Provide the (x, y) coordinate of the cell's center where the given text is located.  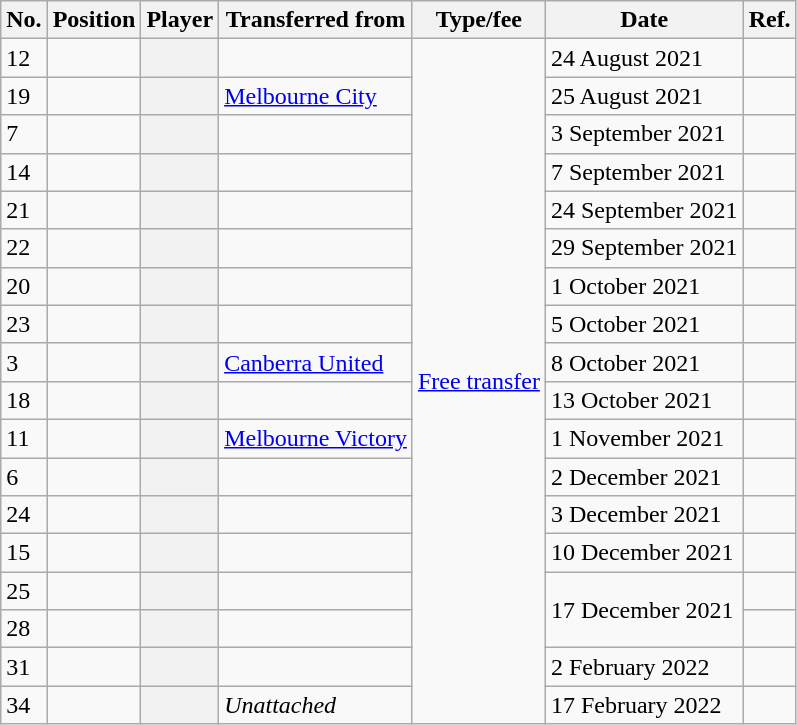
Melbourne Victory (316, 438)
29 September 2021 (644, 248)
34 (24, 705)
25 August 2021 (644, 96)
24 September 2021 (644, 210)
14 (24, 172)
12 (24, 58)
28 (24, 629)
3 September 2021 (644, 134)
2 December 2021 (644, 477)
Date (644, 20)
3 December 2021 (644, 515)
23 (24, 324)
No. (24, 20)
Free transfer (478, 382)
Player (180, 20)
15 (24, 553)
10 December 2021 (644, 553)
11 (24, 438)
31 (24, 667)
Position (94, 20)
Type/fee (478, 20)
17 February 2022 (644, 705)
21 (24, 210)
Unattached (316, 705)
5 October 2021 (644, 324)
19 (24, 96)
20 (24, 286)
24 August 2021 (644, 58)
6 (24, 477)
8 October 2021 (644, 362)
17 December 2021 (644, 610)
18 (24, 400)
Ref. (770, 20)
1 October 2021 (644, 286)
2 February 2022 (644, 667)
24 (24, 515)
7 (24, 134)
Melbourne City (316, 96)
25 (24, 591)
13 October 2021 (644, 400)
3 (24, 362)
Canberra United (316, 362)
Transferred from (316, 20)
1 November 2021 (644, 438)
22 (24, 248)
7 September 2021 (644, 172)
